Pinpoint the cell where the given text exists, returning its (X, Y) midpoint coordinate. 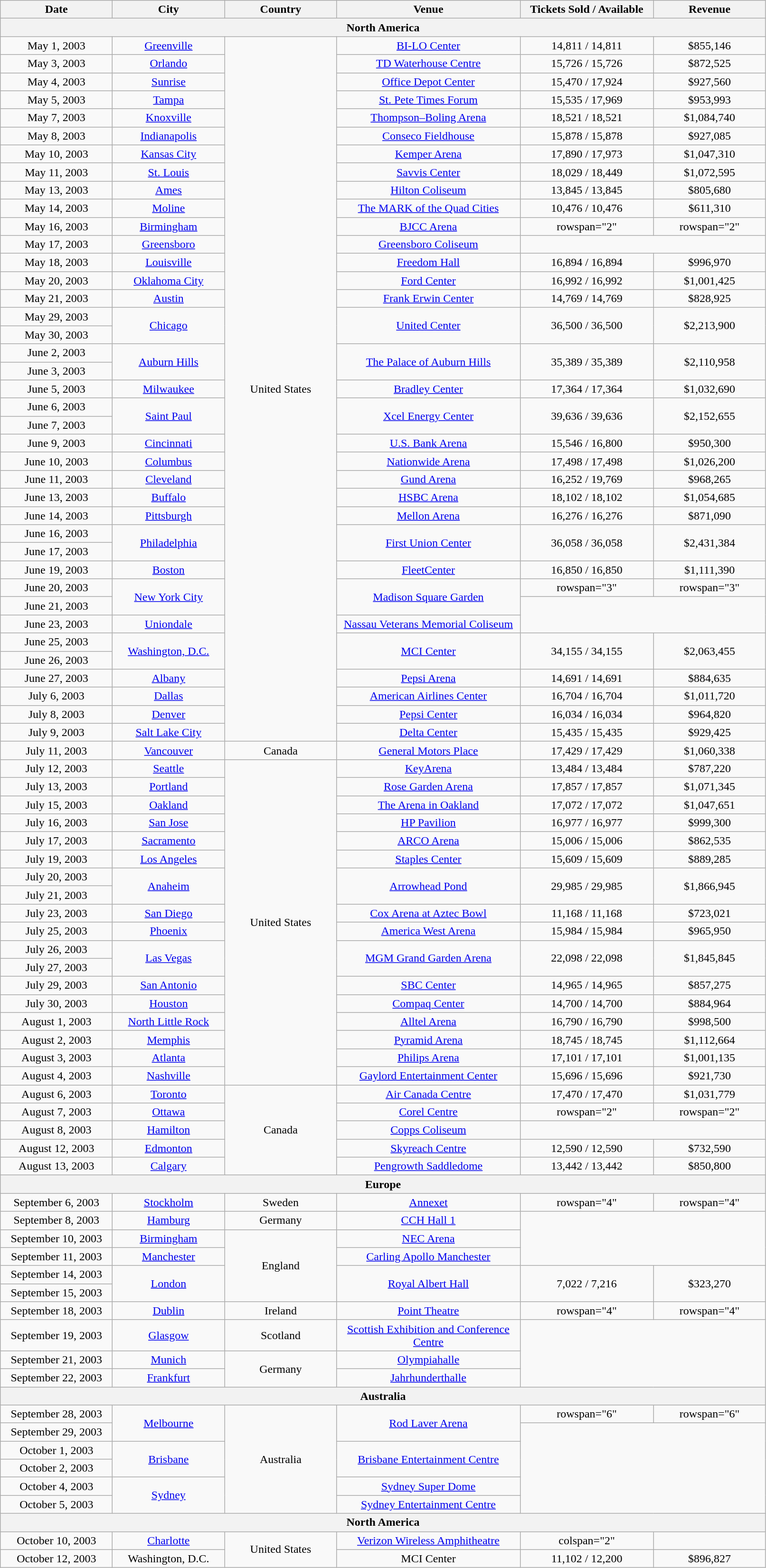
$1,001,135 (709, 1058)
London (169, 1284)
July 9, 2003 (57, 732)
May 16, 2003 (57, 227)
17,429 / 17,429 (587, 750)
$884,635 (709, 678)
Carling Apollo Manchester (428, 1256)
14,691 / 14,691 (587, 678)
June 5, 2003 (57, 389)
17,101 / 17,101 (587, 1058)
Rod Laver Arena (428, 1423)
11,168 / 11,168 (587, 913)
San Jose (169, 823)
American Airlines Center (428, 696)
July 11, 2003 (57, 750)
14,811 / 14,811 (587, 46)
May 18, 2003 (57, 263)
Munich (169, 1360)
July 20, 2003 (57, 877)
General Motors Place (428, 750)
Nashville (169, 1076)
Gund Arena (428, 479)
SBC Center (428, 985)
May 1, 2003 (57, 46)
September 6, 2003 (57, 1202)
Salt Lake City (169, 732)
Dublin (169, 1311)
Verizon Wireless Amphitheatre (428, 1540)
15,984 / 15,984 (587, 931)
Louisville (169, 263)
August 6, 2003 (57, 1094)
May 7, 2003 (57, 118)
Calgary (169, 1166)
June 26, 2003 (57, 660)
Uniondale (169, 624)
July 27, 2003 (57, 967)
June 9, 2003 (57, 443)
Buffalo (169, 497)
34,155 / 34,155 (587, 651)
Venue (428, 9)
Mellon Arena (428, 515)
Hamilton (169, 1130)
U.S. Bank Arena (428, 443)
Vancouver (169, 750)
Dallas (169, 696)
June 20, 2003 (57, 588)
Denver (169, 714)
Oakland (169, 805)
San Antonio (169, 985)
Cox Arena at Aztec Bowl (428, 913)
Corel Centre (428, 1112)
FleetCenter (428, 570)
Savvis Center (428, 172)
$2,152,655 (709, 416)
Conseco Fieldhouse (428, 136)
June 10, 2003 (57, 461)
July 23, 2003 (57, 913)
Country (281, 9)
$998,500 (709, 1021)
Melbourne (169, 1423)
$723,021 (709, 913)
Air Canada Centre (428, 1094)
May 3, 2003 (57, 64)
13,845 / 13,845 (587, 190)
Madison Square Garden (428, 597)
Sunrise (169, 82)
$850,800 (709, 1166)
July 8, 2003 (57, 714)
Office Depot Center (428, 82)
Portland (169, 786)
Toronto (169, 1094)
$1,111,390 (709, 570)
$1,047,651 (709, 805)
June 2, 2003 (57, 353)
Europe (383, 1184)
August 4, 2003 (57, 1076)
Compaq Center (428, 1003)
Pepsi Center (428, 714)
$1,060,338 (709, 750)
Xcel Energy Center (428, 416)
August 12, 2003 (57, 1148)
Nassau Veterans Memorial Coliseum (428, 624)
Glasgow (169, 1335)
$787,220 (709, 768)
May 21, 2003 (57, 299)
11,102 / 12,200 (587, 1559)
HSBC Arena (428, 497)
Brisbane (169, 1459)
Chicago (169, 326)
San Diego (169, 913)
Alltel Arena (428, 1021)
17,364 / 17,364 (587, 389)
14,965 / 14,965 (587, 985)
Delta Center (428, 732)
First Union Center (428, 543)
18,745 / 18,745 (587, 1039)
36,058 / 36,058 (587, 543)
$857,275 (709, 985)
July 21, 2003 (57, 895)
Philadelphia (169, 543)
Gaylord Entertainment Center (428, 1076)
CCH Hall 1 (428, 1220)
$953,993 (709, 100)
$1,031,779 (709, 1094)
39,636 / 39,636 (587, 416)
Indianapolis (169, 136)
Pyramid Arena (428, 1039)
Knoxville (169, 118)
October 2, 2003 (57, 1468)
Hilton Coliseum (428, 190)
June 17, 2003 (57, 552)
7,022 / 7,216 (587, 1284)
Hamburg (169, 1220)
June 21, 2003 (57, 606)
July 19, 2003 (57, 859)
May 29, 2003 (57, 317)
Greensboro Coliseum (428, 245)
Brisbane Entertainment Centre (428, 1459)
Edmonton (169, 1148)
$929,425 (709, 732)
ARCO Arena (428, 841)
16,276 / 16,276 (587, 515)
Sweden (281, 1202)
$2,110,958 (709, 362)
17,890 / 17,973 (587, 154)
$2,431,384 (709, 543)
May 10, 2003 (57, 154)
Atlanta (169, 1058)
$862,535 (709, 841)
September 21, 2003 (57, 1360)
NEC Arena (428, 1238)
Orlando (169, 64)
15,535 / 17,969 (587, 100)
September 10, 2003 (57, 1238)
United Center (428, 326)
$927,560 (709, 82)
10,476 / 10,476 (587, 208)
Frankfurt (169, 1378)
Ottawa (169, 1112)
June 25, 2003 (57, 642)
Sacramento (169, 841)
Rose Garden Arena (428, 786)
July 17, 2003 (57, 841)
Sydney Super Dome (428, 1486)
$732,590 (709, 1148)
18,029 / 18,449 (587, 172)
17,498 / 17,498 (587, 461)
12,590 / 12,590 (587, 1148)
September 29, 2003 (57, 1432)
August 8, 2003 (57, 1130)
North Little Rock (169, 1021)
Scottish Exhibition and Conference Centre (428, 1335)
$1,072,595 (709, 172)
May 13, 2003 (57, 190)
16,850 / 16,850 (587, 570)
$2,063,455 (709, 651)
35,389 / 35,389 (587, 362)
$1,071,345 (709, 786)
29,985 / 29,985 (587, 886)
October 5, 2003 (57, 1504)
Cincinnati (169, 443)
14,700 / 14,700 (587, 1003)
Austin (169, 299)
June 27, 2003 (57, 678)
$1,054,685 (709, 497)
16,790 / 16,790 (587, 1021)
Ireland (281, 1311)
The Arena in Oakland (428, 805)
17,470 / 17,470 (587, 1094)
Revenue (709, 9)
Arrowhead Pond (428, 886)
15,006 / 15,006 (587, 841)
Staples Center (428, 859)
June 7, 2003 (57, 425)
Columbus (169, 461)
England (281, 1266)
$855,146 (709, 46)
Los Angeles (169, 859)
$1,845,845 (709, 958)
Milwaukee (169, 389)
15,435 / 15,435 (587, 732)
July 6, 2003 (57, 696)
$927,085 (709, 136)
$1,084,740 (709, 118)
October 10, 2003 (57, 1540)
15,726 / 15,726 (587, 64)
September 14, 2003 (57, 1275)
Jahrhunderthalle (428, 1378)
Boston (169, 570)
October 1, 2003 (57, 1450)
Memphis (169, 1039)
Las Vegas (169, 958)
Annexet (428, 1202)
16,034 / 16,034 (587, 714)
Seattle (169, 768)
$1,011,720 (709, 696)
October 12, 2003 (57, 1559)
$611,310 (709, 208)
June 19, 2003 (57, 570)
August 13, 2003 (57, 1166)
St. Louis (169, 172)
Thompson–Boling Arena (428, 118)
18,102 / 18,102 (587, 497)
KeyArena (428, 768)
September 19, 2003 (57, 1335)
September 11, 2003 (57, 1256)
13,484 / 13,484 (587, 768)
$964,820 (709, 714)
May 30, 2003 (57, 335)
17,857 / 17,857 (587, 786)
St. Pete Times Forum (428, 100)
22,098 / 22,098 (587, 958)
Moline (169, 208)
May 8, 2003 (57, 136)
$1,047,310 (709, 154)
16,992 / 16,992 (587, 281)
15,696 / 15,696 (587, 1076)
$968,265 (709, 479)
July 29, 2003 (57, 985)
September 18, 2003 (57, 1311)
Ford Center (428, 281)
September 15, 2003 (57, 1293)
$999,300 (709, 823)
$871,090 (709, 515)
June 13, 2003 (57, 497)
Manchester (169, 1256)
$921,730 (709, 1076)
15,546 / 16,800 (587, 443)
Pepsi Arena (428, 678)
Sydney Entertainment Centre (428, 1504)
Philips Arena (428, 1058)
May 4, 2003 (57, 82)
July 25, 2003 (57, 931)
$884,964 (709, 1003)
Date (57, 9)
Copps Coliseum (428, 1130)
$1,026,200 (709, 461)
15,470 / 17,924 (587, 82)
May 5, 2003 (57, 100)
Oklahoma City (169, 281)
16,894 / 16,894 (587, 263)
May 11, 2003 (57, 172)
Tampa (169, 100)
Sydney (169, 1495)
June 6, 2003 (57, 407)
June 16, 2003 (57, 534)
July 13, 2003 (57, 786)
Kansas City (169, 154)
17,072 / 17,072 (587, 805)
Phoenix (169, 931)
BJCC Arena (428, 227)
City (169, 9)
May 14, 2003 (57, 208)
May 20, 2003 (57, 281)
36,500 / 36,500 (587, 326)
15,609 / 15,609 (587, 859)
July 16, 2003 (57, 823)
18,521 / 18,521 (587, 118)
August 2, 2003 (57, 1039)
Ames (169, 190)
Point Theatre (428, 1311)
October 4, 2003 (57, 1486)
May 17, 2003 (57, 245)
$896,827 (709, 1559)
Olympiahalle (428, 1360)
Auburn Hills (169, 362)
$996,970 (709, 263)
$889,285 (709, 859)
June 23, 2003 (57, 624)
15,878 / 15,878 (587, 136)
New York City (169, 597)
September 8, 2003 (57, 1220)
Saint Paul (169, 416)
Bradley Center (428, 389)
June 11, 2003 (57, 479)
The MARK of the Quad Cities (428, 208)
Houston (169, 1003)
$1,032,690 (709, 389)
Pengrowth Saddledome (428, 1166)
America West Arena (428, 931)
Freedom Hall (428, 263)
July 30, 2003 (57, 1003)
June 3, 2003 (57, 371)
$1,866,945 (709, 886)
Kemper Arena (428, 154)
Albany (169, 678)
August 7, 2003 (57, 1112)
colspan="2" (587, 1540)
$2,213,900 (709, 326)
$323,270 (709, 1284)
Charlotte (169, 1540)
16,977 / 16,977 (587, 823)
August 1, 2003 (57, 1021)
The Palace of Auburn Hills (428, 362)
16,704 / 16,704 (587, 696)
$1,112,664 (709, 1039)
Anaheim (169, 886)
Pittsburgh (169, 515)
$950,300 (709, 443)
$965,950 (709, 931)
BI-LO Center (428, 46)
July 12, 2003 (57, 768)
Scotland (281, 1335)
Greenville (169, 46)
16,252 / 19,769 (587, 479)
July 15, 2003 (57, 805)
Skyreach Centre (428, 1148)
Nationwide Arena (428, 461)
$828,925 (709, 299)
July 26, 2003 (57, 949)
HP Pavilion (428, 823)
Stockholm (169, 1202)
September 22, 2003 (57, 1378)
September 28, 2003 (57, 1414)
August 3, 2003 (57, 1058)
June 14, 2003 (57, 515)
Greensboro (169, 245)
$805,680 (709, 190)
Royal Albert Hall (428, 1284)
13,442 / 13,442 (587, 1166)
Cleveland (169, 479)
$1,001,425 (709, 281)
Tickets Sold / Available (587, 9)
$872,525 (709, 64)
TD Waterhouse Centre (428, 64)
Frank Erwin Center (428, 299)
14,769 / 14,769 (587, 299)
MGM Grand Garden Arena (428, 958)
